Return (x, y) of the center of cell containing provided text 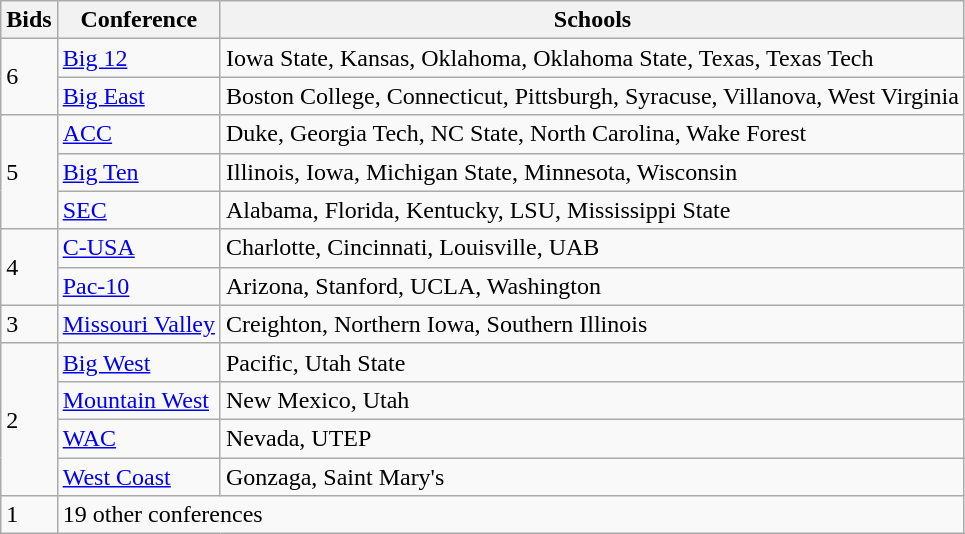
Missouri Valley (138, 324)
2 (29, 419)
Big West (138, 362)
5 (29, 172)
6 (29, 77)
4 (29, 267)
Illinois, Iowa, Michigan State, Minnesota, Wisconsin (592, 172)
Bids (29, 20)
Mountain West (138, 400)
Big 12 (138, 58)
New Mexico, Utah (592, 400)
Big East (138, 96)
Nevada, UTEP (592, 438)
Duke, Georgia Tech, NC State, North Carolina, Wake Forest (592, 134)
Gonzaga, Saint Mary's (592, 477)
Big Ten (138, 172)
Charlotte, Cincinnati, Louisville, UAB (592, 248)
Pac-10 (138, 286)
SEC (138, 210)
Pacific, Utah State (592, 362)
C-USA (138, 248)
Boston College, Connecticut, Pittsburgh, Syracuse, Villanova, West Virginia (592, 96)
3 (29, 324)
Creighton, Northern Iowa, Southern Illinois (592, 324)
19 other conferences (510, 515)
ACC (138, 134)
Arizona, Stanford, UCLA, Washington (592, 286)
1 (29, 515)
Schools (592, 20)
Alabama, Florida, Kentucky, LSU, Mississippi State (592, 210)
Conference (138, 20)
Iowa State, Kansas, Oklahoma, Oklahoma State, Texas, Texas Tech (592, 58)
WAC (138, 438)
West Coast (138, 477)
